Search for the cell housing the specified text and yield its [X, Y] center coordinate. 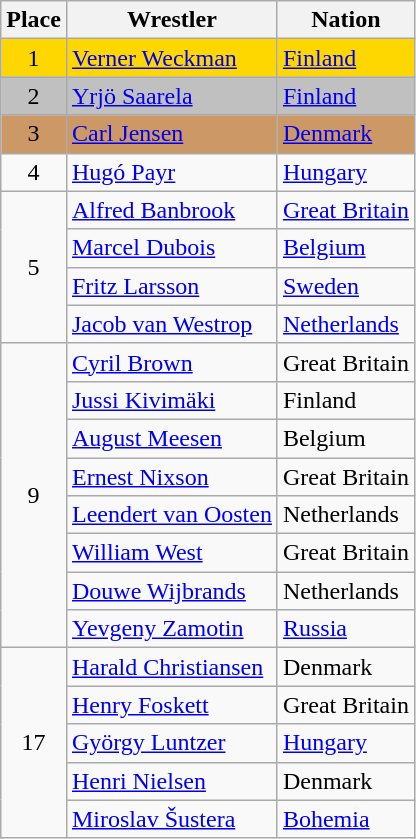
Hugó Payr [172, 172]
Nation [346, 20]
Alfred Banbrook [172, 210]
17 [34, 743]
Sweden [346, 286]
Yevgeny Zamotin [172, 629]
Carl Jensen [172, 134]
Marcel Dubois [172, 248]
György Luntzer [172, 743]
Douwe Wijbrands [172, 591]
Jussi Kivimäki [172, 400]
3 [34, 134]
Place [34, 20]
Bohemia [346, 819]
Wrestler [172, 20]
Jacob van Westrop [172, 324]
Cyril Brown [172, 362]
Verner Weckman [172, 58]
Fritz Larsson [172, 286]
Ernest Nixson [172, 477]
Henry Foskett [172, 705]
Henri Nielsen [172, 781]
1 [34, 58]
William West [172, 553]
Miroslav Šustera [172, 819]
4 [34, 172]
Leendert van Oosten [172, 515]
5 [34, 267]
2 [34, 96]
Russia [346, 629]
9 [34, 495]
August Meesen [172, 438]
Yrjö Saarela [172, 96]
Harald Christiansen [172, 667]
